For the text-containing cell, return its midpoint in (x, y) coordinate format. 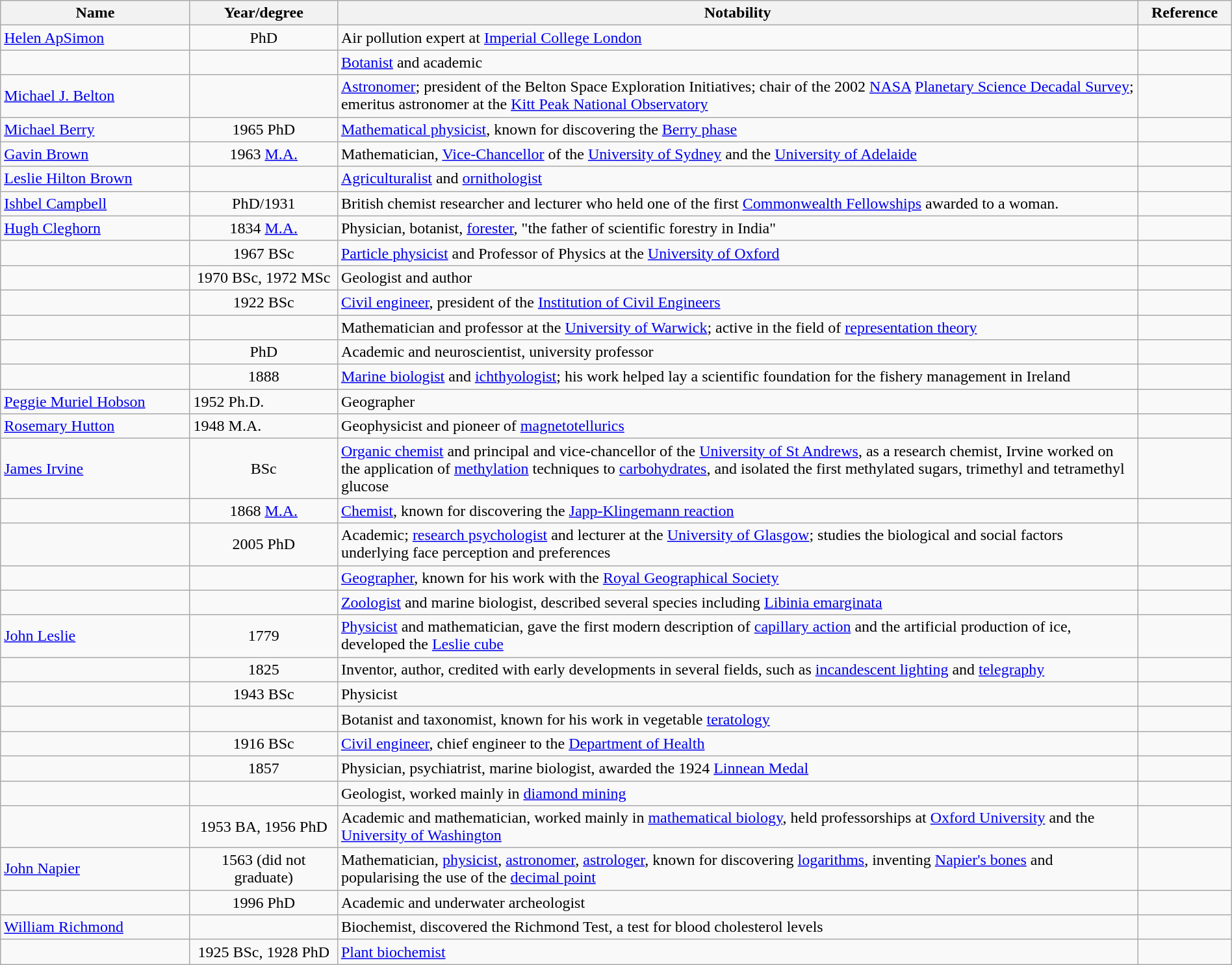
1967 BSc (264, 253)
Civil engineer, chief engineer to the Department of Health (737, 743)
PhD/1931 (264, 203)
Leslie Hilton Brown (95, 179)
1963 M.A. (264, 154)
2005 PhD (264, 545)
1779 (264, 636)
Gavin Brown (95, 154)
Geographer, known for his work with the Royal Geographical Society (737, 578)
1922 BSc (264, 302)
James Irvine (95, 469)
1970 BSc, 1972 MSc (264, 277)
Notability (737, 13)
Michael Berry (95, 129)
1948 M.A. (264, 426)
1825 (264, 669)
1868 M.A. (264, 511)
British chemist researcher and lecturer who held one of the first Commonwealth Fellowships awarded to a woman. (737, 203)
Hugh Cleghorn (95, 228)
Geophysicist and pioneer of magnetotellurics (737, 426)
1857 (264, 768)
Reference (1185, 13)
Chemist, known for discovering the Japp-Klingemann reaction (737, 511)
Academic and underwater archeologist (737, 903)
Particle physicist and Professor of Physics at the University of Oxford (737, 253)
1952 Ph.D. (264, 402)
Ishbel Campbell (95, 203)
1563 (did not graduate) (264, 869)
Mathematical physicist, known for discovering the Berry phase (737, 129)
Air pollution expert at Imperial College London (737, 38)
1888 (264, 377)
Peggie Muriel Hobson (95, 402)
1943 BSc (264, 694)
Geologist and author (737, 277)
Botanist and taxonomist, known for his work in vegetable teratology (737, 719)
Academic and mathematician, worked mainly in mathematical biology, held professorships at Oxford University and the University of Washington (737, 827)
1996 PhD (264, 903)
1965 PhD (264, 129)
Academic and neuroscientist, university professor (737, 352)
1953 BA, 1956 PhD (264, 827)
1916 BSc (264, 743)
Mathematician and professor at the University of Warwick; active in the field of representation theory (737, 327)
Geologist, worked mainly in diamond mining (737, 793)
Rosemary Hutton (95, 426)
Botanist and academic (737, 62)
Inventor, author, credited with early developments in several fields, such as incandescent lighting and telegraphy (737, 669)
1834 M.A. (264, 228)
Biochemist, discovered the Richmond Test, a test for blood cholesterol levels (737, 927)
Physician, botanist, forester, "the father of scientific forestry in India" (737, 228)
BSc (264, 469)
Zoologist and marine biologist, described several species including Libinia emarginata (737, 602)
Helen ApSimon (95, 38)
Marine biologist and ichthyologist; his work helped lay a scientific foundation for the fishery management in Ireland (737, 377)
Mathematician, Vice-Chancellor of the University of Sydney and the University of Adelaide (737, 154)
Civil engineer, president of the Institution of Civil Engineers (737, 302)
Michael J. Belton (95, 96)
Geographer (737, 402)
William Richmond (95, 927)
Physicist and mathematician, gave the first modern description of capillary action and the artificial production of ice, developed the Leslie cube (737, 636)
Agriculturalist and ornithologist (737, 179)
Plant biochemist (737, 952)
John Napier (95, 869)
Year/degree (264, 13)
1925 BSc, 1928 PhD (264, 952)
John Leslie (95, 636)
Name (95, 13)
Physicist (737, 694)
Physician, psychiatrist, marine biologist, awarded the 1924 Linnean Medal (737, 768)
